Output the (x, y) coordinate of the center of the cell containing the given text.  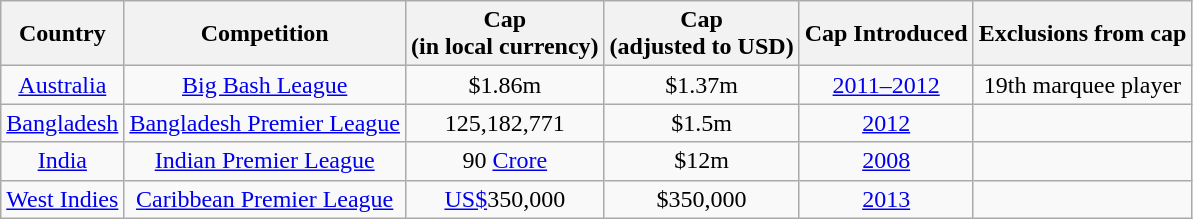
Bangladesh Premier League (265, 123)
19th marquee player (1082, 85)
Country (62, 34)
90 Crore (504, 161)
125,182,771 (504, 123)
$1.5m (702, 123)
Australia (62, 85)
2008 (886, 161)
US$350,000 (504, 199)
$1.37m (702, 85)
Cap (in local currency) (504, 34)
2011–2012 (886, 85)
West Indies (62, 199)
Big Bash League (265, 85)
Competition (265, 34)
2013 (886, 199)
Indian Premier League (265, 161)
Caribbean Premier League (265, 199)
Cap (adjusted to USD) (702, 34)
2012 (886, 123)
Bangladesh (62, 123)
Cap Introduced (886, 34)
India (62, 161)
$350,000 (702, 199)
$12m (702, 161)
$1.86m (504, 85)
Exclusions from cap (1082, 34)
